For the text-containing cell, return its midpoint in [X, Y] coordinate format. 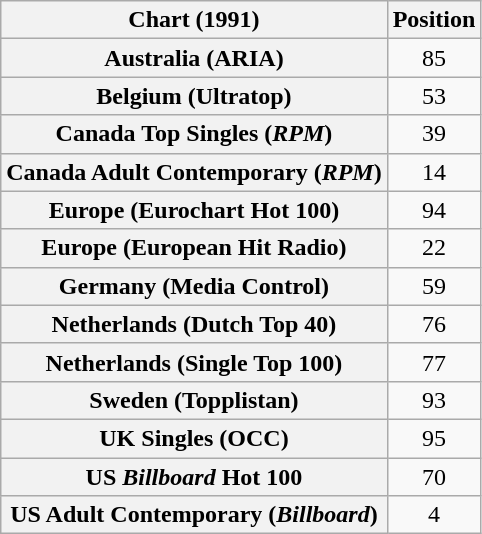
Australia (ARIA) [194, 58]
76 [434, 324]
Netherlands (Single Top 100) [194, 362]
US Adult Contemporary (Billboard) [194, 515]
Europe (Eurochart Hot 100) [194, 210]
Position [434, 20]
Europe (European Hit Radio) [194, 248]
Belgium (Ultratop) [194, 96]
94 [434, 210]
US Billboard Hot 100 [194, 477]
59 [434, 286]
53 [434, 96]
Sweden (Topplistan) [194, 400]
22 [434, 248]
93 [434, 400]
Netherlands (Dutch Top 40) [194, 324]
85 [434, 58]
95 [434, 438]
UK Singles (OCC) [194, 438]
14 [434, 172]
Canada Adult Contemporary (RPM) [194, 172]
Germany (Media Control) [194, 286]
Canada Top Singles (RPM) [194, 134]
Chart (1991) [194, 20]
39 [434, 134]
70 [434, 477]
4 [434, 515]
77 [434, 362]
